Pinpoint the cell where the given text exists, returning its (X, Y) midpoint coordinate. 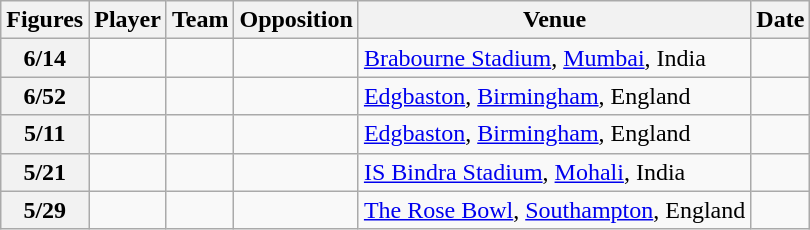
Team (200, 20)
Opposition (296, 20)
Brabourne Stadium, Mumbai, India (554, 58)
6/52 (45, 96)
Date (780, 20)
5/11 (45, 134)
Player (128, 20)
IS Bindra Stadium, Mohali, India (554, 172)
5/21 (45, 172)
6/14 (45, 58)
The Rose Bowl, Southampton, England (554, 210)
5/29 (45, 210)
Figures (45, 20)
Venue (554, 20)
